Identify which cell holds the provided text, then report its [x, y] central coordinate. 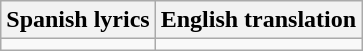
English translation [258, 20]
Spanish lyrics [78, 20]
